Output the (X, Y) coordinate of the center of the cell containing the given text.  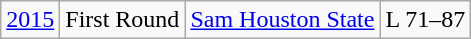
L 71–87 (426, 20)
Sam Houston State (282, 20)
2015 (30, 20)
First Round (122, 20)
